Identify which cell holds the provided text, then report its (X, Y) central coordinate. 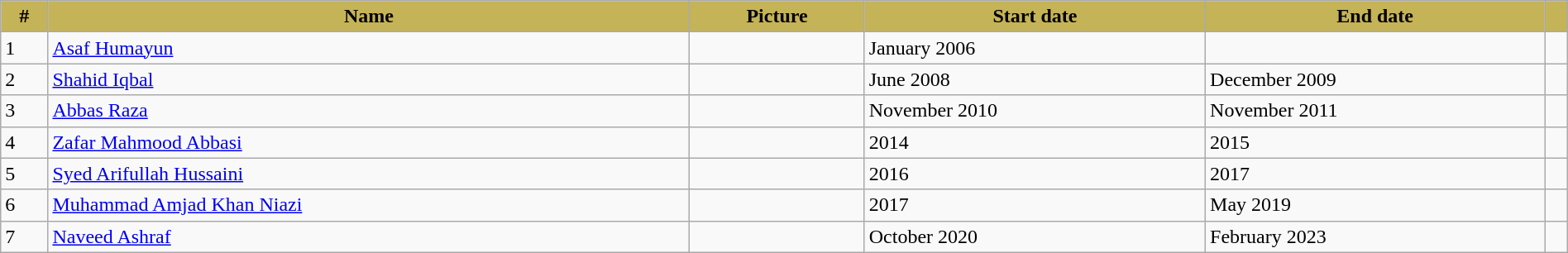
2014 (1035, 142)
2 (25, 79)
Syed Arifullah Hussaini (369, 174)
2016 (1035, 174)
November 2011 (1375, 111)
January 2006 (1035, 48)
Abbas Raza (369, 111)
February 2023 (1375, 236)
December 2009 (1375, 79)
# (25, 17)
Name (369, 17)
Shahid Iqbal (369, 79)
May 2019 (1375, 205)
October 2020 (1035, 236)
Asaf Humayun (369, 48)
End date (1375, 17)
November 2010 (1035, 111)
Picture (777, 17)
6 (25, 205)
Naveed Ashraf (369, 236)
Zafar Mahmood Abbasi (369, 142)
7 (25, 236)
Muhammad Amjad Khan Niazi (369, 205)
3 (25, 111)
5 (25, 174)
1 (25, 48)
June 2008 (1035, 79)
2015 (1375, 142)
Start date (1035, 17)
4 (25, 142)
